Scan for the cell matching the given text and deliver its [x, y] coordinate at center. 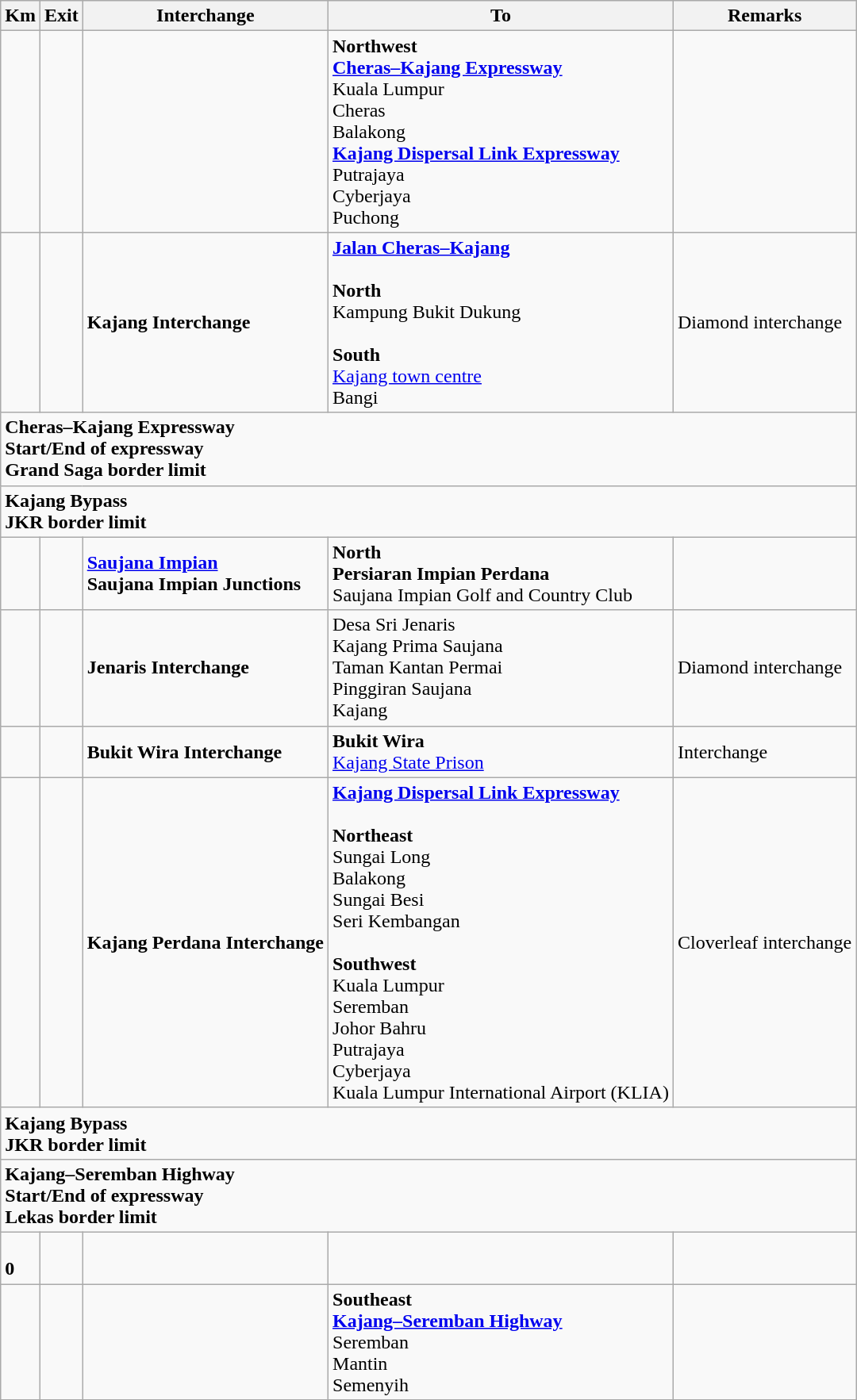
Exit [61, 16]
Km [21, 16]
Remarks [764, 16]
Northwest Cheras–Kajang ExpresswayKuala LumpurCherasBalakong Kajang Dispersal Link ExpresswayPutrajayaCyberjayaPuchong [502, 132]
Cheras–Kajang ExpresswayStart/End of expresswayGrand Saga border limit [428, 449]
Kajang Interchange [205, 322]
Cloverleaf interchange [764, 942]
Bukit Wira Interchange [205, 752]
To [502, 16]
Kajang Perdana Interchange [205, 942]
Jenaris Interchange [205, 668]
Bukit WiraKajang State Prison [502, 752]
0 [21, 1258]
Jalan Cheras–KajangNorthKampung Bukit DukungSouth Kajang town centre Bangi [502, 322]
NorthPersiaran Impian PerdanaSaujana Impian Golf and Country Club [502, 573]
Saujana ImpianSaujana Impian Junctions [205, 573]
Southeast Kajang–Seremban HighwaySerembanMantinSemenyih [502, 1341]
Kajang–Seremban HighwayStart/End of expresswayLekas border limit [428, 1195]
Desa Sri JenarisKajang Prima SaujanaTaman Kantan PermaiPinggiran SaujanaKajang [502, 668]
